Scan for the cell matching the given text and deliver its [x, y] coordinate at center. 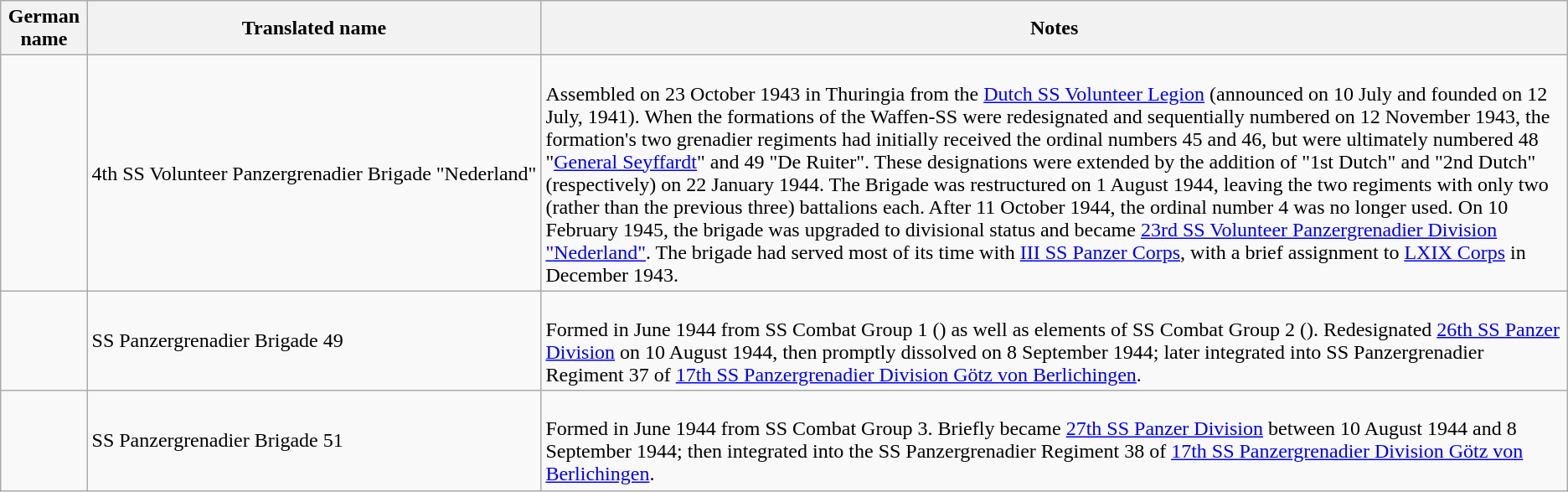
SS Panzergrenadier Brigade 49 [314, 340]
4th SS Volunteer Panzergrenadier Brigade "Nederland" [314, 173]
SS Panzergrenadier Brigade 51 [314, 441]
Notes [1054, 28]
Translated name [314, 28]
German name [44, 28]
